Return [x, y] of the center of cell containing provided text 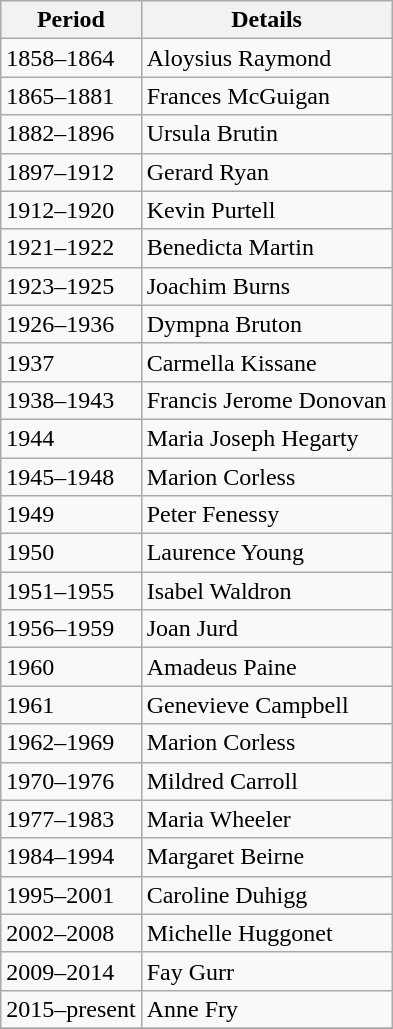
1944 [71, 438]
Mildred Carroll [266, 781]
Michelle Huggonet [266, 933]
Caroline Duhigg [266, 895]
Genevieve Campbell [266, 705]
1984–1994 [71, 857]
1970–1976 [71, 781]
Maria Joseph Hegarty [266, 438]
Ursula Brutin [266, 134]
Maria Wheeler [266, 819]
Margaret Beirne [266, 857]
Anne Fry [266, 1009]
1858–1864 [71, 58]
1882–1896 [71, 134]
1937 [71, 362]
1865–1881 [71, 96]
Gerard Ryan [266, 172]
1897–1912 [71, 172]
Dympna Bruton [266, 324]
1945–1948 [71, 477]
1926–1936 [71, 324]
1923–1925 [71, 286]
Francis Jerome Donovan [266, 400]
1912–1920 [71, 210]
1950 [71, 553]
Kevin Purtell [266, 210]
Period [71, 20]
Aloysius Raymond [266, 58]
1956–1959 [71, 629]
2009–2014 [71, 971]
1962–1969 [71, 743]
1960 [71, 667]
Frances McGuigan [266, 96]
Details [266, 20]
1921–1922 [71, 248]
1951–1955 [71, 591]
1961 [71, 705]
2002–2008 [71, 933]
Joachim Burns [266, 286]
Joan Jurd [266, 629]
Amadeus Paine [266, 667]
Laurence Young [266, 553]
Fay Gurr [266, 971]
1938–1943 [71, 400]
1949 [71, 515]
Peter Fenessy [266, 515]
2015–present [71, 1009]
Carmella Kissane [266, 362]
Benedicta Martin [266, 248]
1977–1983 [71, 819]
Isabel Waldron [266, 591]
1995–2001 [71, 895]
